From the cell containing the given text, extract its center point as [X, Y] coordinate. 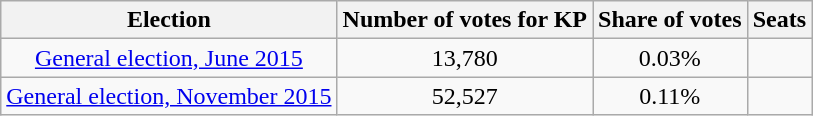
52,527 [464, 96]
Seats [779, 20]
General election, November 2015 [169, 96]
Election [169, 20]
General election, June 2015 [169, 58]
13,780 [464, 58]
0.11% [670, 96]
0.03% [670, 58]
Number of votes for KP [464, 20]
Share of votes [670, 20]
